Extract the [x, y] coordinate from the center of the cell holding the provided text.  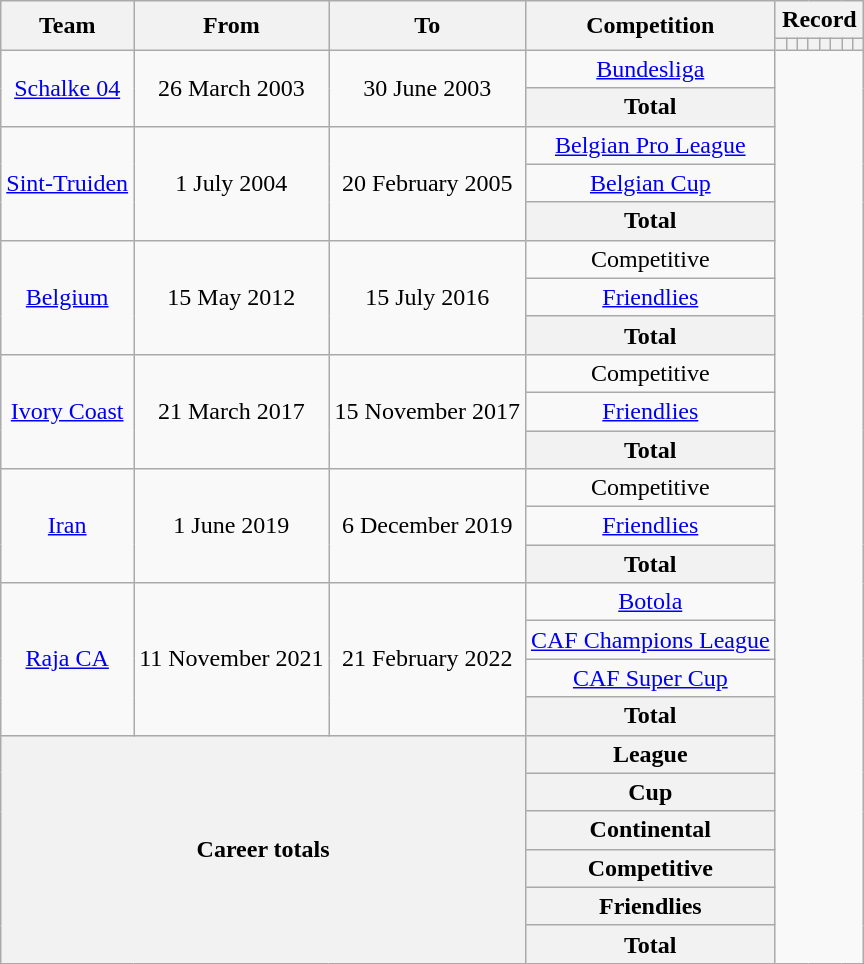
15 May 2012 [232, 297]
Botola [650, 602]
1 July 2004 [232, 183]
Raja CA [68, 659]
Continental [650, 830]
Belgian Cup [650, 183]
Career totals [264, 849]
Belgium [68, 297]
Competition [650, 26]
20 February 2005 [427, 183]
26 March 2003 [232, 88]
Bundesliga [650, 69]
League [650, 754]
Sint-Truiden [68, 183]
CAF Super Cup [650, 678]
6 December 2019 [427, 526]
Ivory Coast [68, 411]
CAF Champions League [650, 640]
Schalke 04 [68, 88]
21 February 2022 [427, 659]
From [232, 26]
11 November 2021 [232, 659]
Cup [650, 792]
Record [819, 20]
Team [68, 26]
To [427, 26]
15 July 2016 [427, 297]
21 March 2017 [232, 411]
Belgian Pro League [650, 145]
15 November 2017 [427, 411]
Iran [68, 526]
30 June 2003 [427, 88]
1 June 2019 [232, 526]
